Output the (x, y) coordinate of the center of the cell containing the given text.  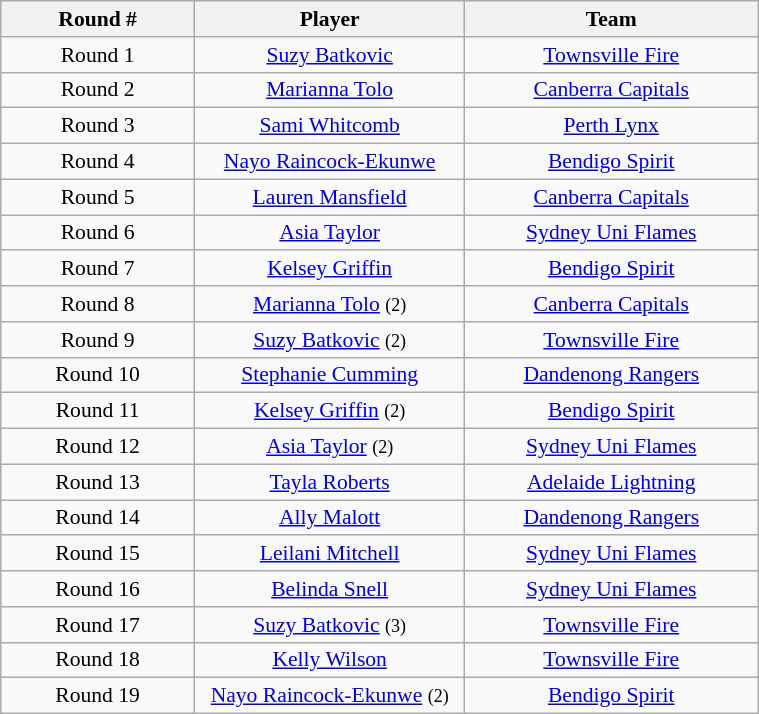
Round 9 (98, 340)
Marianna Tolo (329, 90)
Stephanie Cumming (329, 375)
Round 3 (98, 126)
Asia Taylor (329, 233)
Round 17 (98, 625)
Round 7 (98, 269)
Round 13 (98, 482)
Leilani Mitchell (329, 554)
Round 5 (98, 197)
Team (612, 19)
Marianna Tolo (2) (329, 304)
Lauren Mansfield (329, 197)
Round 11 (98, 411)
Nayo Raincock-Ekunwe (329, 162)
Ally Malott (329, 518)
Kelsey Griffin (2) (329, 411)
Round 4 (98, 162)
Tayla Roberts (329, 482)
Round 8 (98, 304)
Adelaide Lightning (612, 482)
Suzy Batkovic (3) (329, 625)
Round 16 (98, 589)
Round 10 (98, 375)
Round 12 (98, 447)
Sami Whitcomb (329, 126)
Round 1 (98, 55)
Suzy Batkovic (329, 55)
Perth Lynx (612, 126)
Round # (98, 19)
Round 2 (98, 90)
Round 14 (98, 518)
Player (329, 19)
Asia Taylor (2) (329, 447)
Kelsey Griffin (329, 269)
Nayo Raincock-Ekunwe (2) (329, 696)
Round 6 (98, 233)
Round 18 (98, 660)
Belinda Snell (329, 589)
Round 15 (98, 554)
Kelly Wilson (329, 660)
Round 19 (98, 696)
Suzy Batkovic (2) (329, 340)
